Return (X, Y) of the center of cell containing provided text 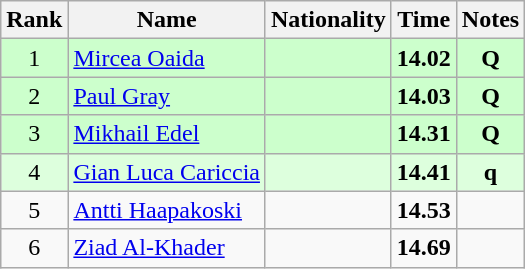
1 (34, 58)
Nationality (328, 20)
Mircea Oaida (167, 58)
Paul Gray (167, 96)
14.69 (424, 248)
Ziad Al-Khader (167, 248)
2 (34, 96)
6 (34, 248)
14.31 (424, 134)
4 (34, 172)
14.03 (424, 96)
Gian Luca Cariccia (167, 172)
Rank (34, 20)
Time (424, 20)
q (490, 172)
14.02 (424, 58)
Name (167, 20)
5 (34, 210)
14.53 (424, 210)
14.41 (424, 172)
Antti Haapakoski (167, 210)
3 (34, 134)
Mikhail Edel (167, 134)
Notes (490, 20)
